Locate the cell with the specified text and output its (x, y) center coordinate. 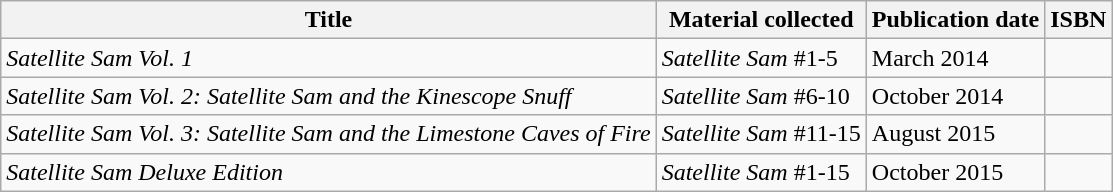
August 2015 (955, 134)
March 2014 (955, 58)
ISBN (1078, 20)
Satellite Sam #11-15 (761, 134)
Title (328, 20)
Material collected (761, 20)
Satellite Sam Vol. 1 (328, 58)
Satellite Sam #1-5 (761, 58)
Satellite Sam Vol. 3: Satellite Sam and the Limestone Caves of Fire (328, 134)
October 2014 (955, 96)
Satellite Sam #1-15 (761, 172)
Publication date (955, 20)
October 2015 (955, 172)
Satellite Sam #6-10 (761, 96)
Satellite Sam Vol. 2: Satellite Sam and the Kinescope Snuff (328, 96)
Satellite Sam Deluxe Edition (328, 172)
